Determine the [X, Y] coordinate at the center of the cell enclosing the given text.  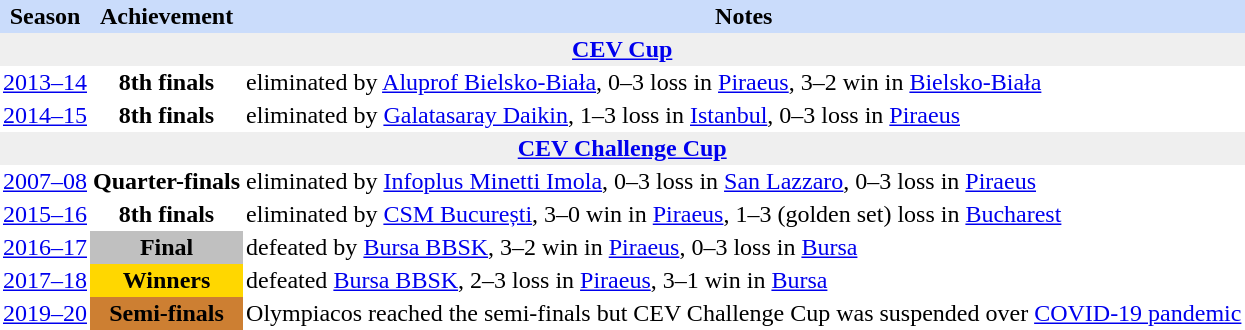
CEV Challenge Cup [622, 148]
Olympiacos reached the semi-finals but CEV Challenge Cup was suspended over COVID-19 pandemic [744, 314]
2019–20 [45, 314]
defeated Bursa BBSK, 2–3 loss in Piraeus, 3–1 win in Bursa [744, 280]
2013–14 [45, 82]
2014–15 [45, 116]
eliminated by Galatasaray Daikin, 1–3 loss in Istanbul, 0–3 loss in Piraeus [744, 116]
2017–18 [45, 280]
eliminated by Infoplus Minetti Imola, 0–3 loss in San Lazzaro, 0–3 loss in Piraeus [744, 182]
Notes [744, 16]
Achievement [166, 16]
eliminated by Aluprof Bielsko-Biała, 0–3 loss in Piraeus, 3–2 win in Bielsko-Biała [744, 82]
eliminated by CSM București, 3–0 win in Piraeus, 1–3 (golden set) loss in Bucharest [744, 214]
2015–16 [45, 214]
Season [45, 16]
Quarter-finals [166, 182]
Semi-finals [166, 314]
CEV Cup [622, 50]
2016–17 [45, 248]
Final [166, 248]
2007–08 [45, 182]
Winners [166, 280]
defeated by Bursa BBSK, 3–2 win in Piraeus, 0–3 loss in Bursa [744, 248]
